From the cell containing the given text, extract its center point as [X, Y] coordinate. 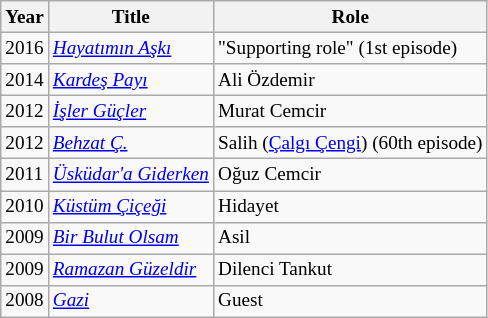
2011 [25, 175]
Dilenci Tankut [350, 270]
Title [130, 17]
Behzat Ç. [130, 143]
Kardeş Payı [130, 80]
Oğuz Cemcir [350, 175]
Ramazan Güzeldir [130, 270]
Salih (Çalgı Çengi) (60th episode) [350, 143]
Asil [350, 238]
Gazi [130, 301]
Ali Özdemir [350, 80]
2010 [25, 206]
Hayatımın Aşkı [130, 48]
2014 [25, 80]
Role [350, 17]
2016 [25, 48]
Hidayet [350, 206]
2008 [25, 301]
Guest [350, 301]
İşler Güçler [130, 111]
Year [25, 17]
Bir Bulut Olsam [130, 238]
Murat Cemcir [350, 111]
Üsküdar'a Giderken [130, 175]
"Supporting role" (1st episode) [350, 48]
Küstüm Çiçeği [130, 206]
